Return [X, Y] of the center of cell containing provided text 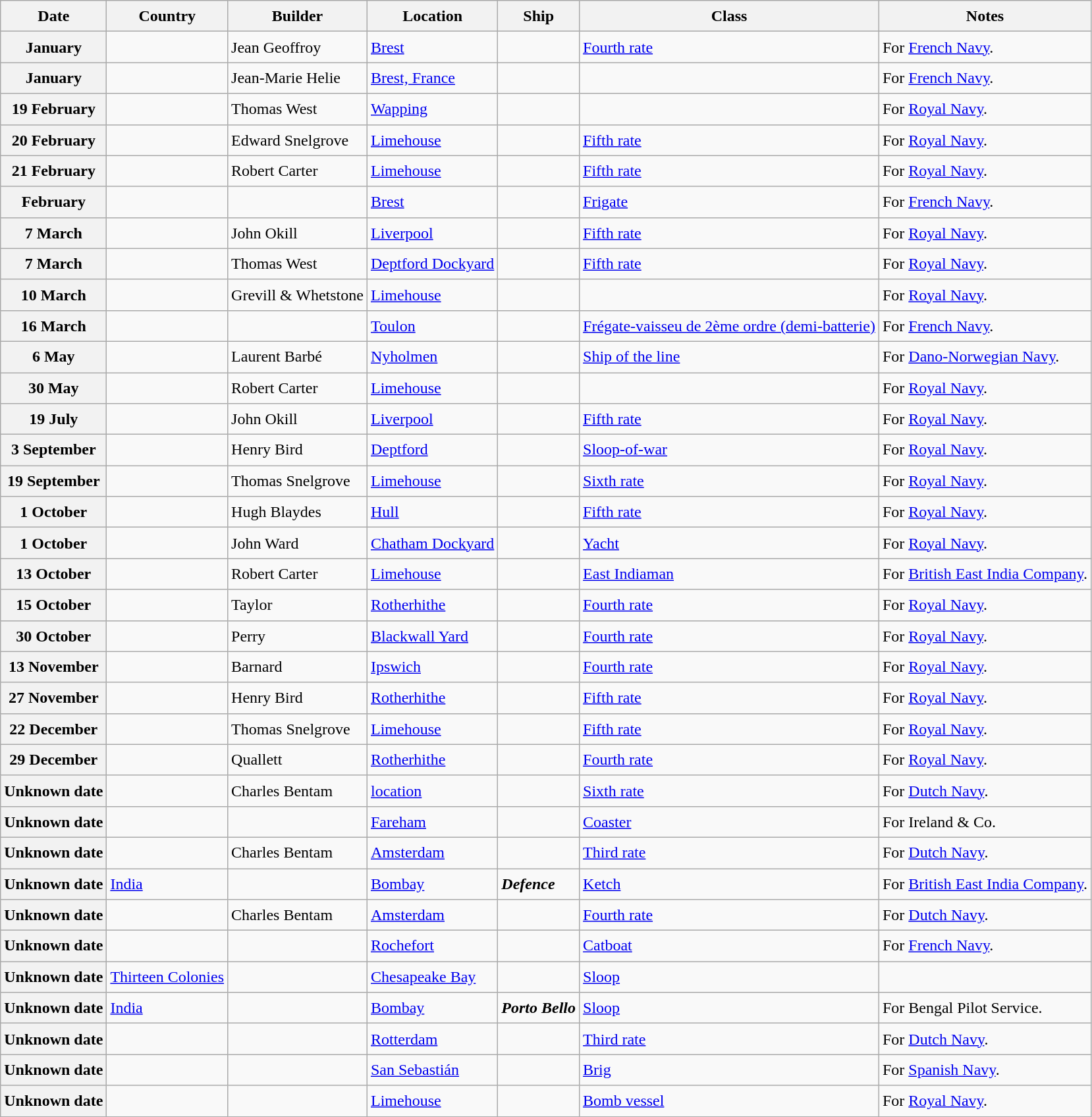
Jean-Marie Helie [298, 78]
Ship of the line [730, 357]
Brig [730, 1070]
Wapping [432, 109]
For Bengal Pilot Service. [985, 1008]
Grevill & Whetstone [298, 295]
Class [730, 16]
22 December [54, 728]
Nyholmen [432, 357]
Frigate [730, 202]
Jean Geoffroy [298, 47]
Ketch [730, 884]
Barnard [298, 667]
16 March [54, 325]
19 July [54, 419]
20 February [54, 140]
Brest, France [432, 78]
19 September [54, 481]
19 February [54, 109]
Rochefort [432, 946]
30 May [54, 389]
Thirteen Colonies [167, 977]
Fareham [432, 822]
15 October [54, 605]
3 September [54, 450]
Taylor [298, 605]
Porto Bello [539, 1008]
13 October [54, 574]
Chesapeake Bay [432, 977]
Laurent Barbé [298, 357]
Defence [539, 884]
Hugh Blaydes [298, 512]
Hull [432, 512]
Catboat [730, 946]
27 November [54, 698]
Coaster [730, 822]
John Ward [298, 543]
Edward Snelgrove [298, 140]
Sloop-of-war [730, 450]
For Dano-Norwegian Navy. [985, 357]
Location [432, 16]
Date [54, 16]
East Indiaman [730, 574]
Notes [985, 16]
29 December [54, 760]
13 November [54, 667]
Deptford Dockyard [432, 263]
Bomb vessel [730, 1101]
Blackwall Yard [432, 636]
Ipswich [432, 667]
Quallett [298, 760]
Frégate-vaisseu de 2ème ordre (demi-batterie) [730, 325]
Builder [298, 16]
Toulon [432, 325]
Yacht [730, 543]
San Sebastián [432, 1070]
21 February [54, 171]
For Ireland & Co. [985, 822]
Country [167, 16]
For Spanish Navy. [985, 1070]
February [54, 202]
Chatham Dockyard [432, 543]
Deptford [432, 450]
6 May [54, 357]
30 October [54, 636]
Ship [539, 16]
Perry [298, 636]
10 March [54, 295]
location [432, 790]
Rotterdam [432, 1039]
